Determine the (x, y) coordinate at the center of the cell enclosing the given text.  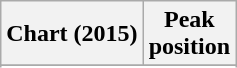
Peakposition (189, 34)
Chart (2015) (72, 34)
